Determine the (x, y) coordinate at the center of the cell enclosing the given text.  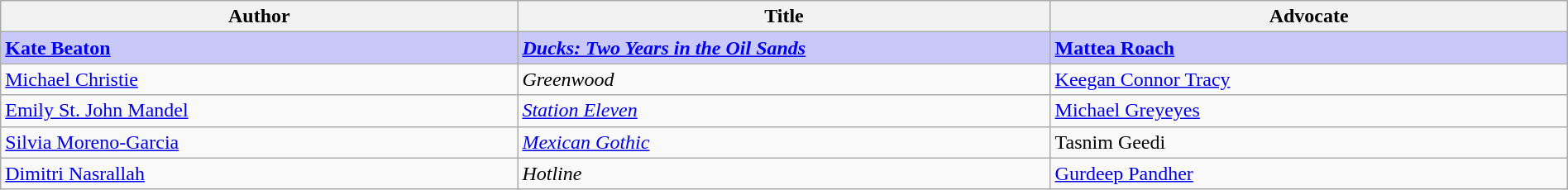
Michael Greyeyes (1308, 111)
Advocate (1308, 17)
Greenwood (784, 79)
Mexican Gothic (784, 142)
Michael Christie (260, 79)
Station Eleven (784, 111)
Tasnim Geedi (1308, 142)
Emily St. John Mandel (260, 111)
Mattea Roach (1308, 48)
Hotline (784, 173)
Ducks: Two Years in the Oil Sands (784, 48)
Kate Beaton (260, 48)
Author (260, 17)
Silvia Moreno-Garcia (260, 142)
Keegan Connor Tracy (1308, 79)
Gurdeep Pandher (1308, 173)
Dimitri Nasrallah (260, 173)
Title (784, 17)
